Search for the cell housing the specified text and yield its [x, y] center coordinate. 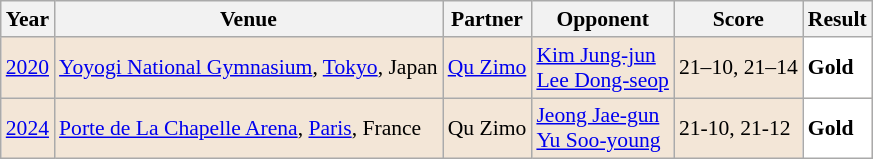
Venue [248, 19]
21–10, 21–14 [738, 68]
Score [738, 19]
Kim Jung-jun Lee Dong-seop [602, 68]
2024 [28, 128]
Porte de La Chapelle Arena, Paris, France [248, 128]
Partner [488, 19]
2020 [28, 68]
Yoyogi National Gymnasium, Tokyo, Japan [248, 68]
Jeong Jae-gun Yu Soo-young [602, 128]
Year [28, 19]
21-10, 21-12 [738, 128]
Result [838, 19]
Opponent [602, 19]
